Provide the (x, y) coordinate of the cell's center where the given text is located.  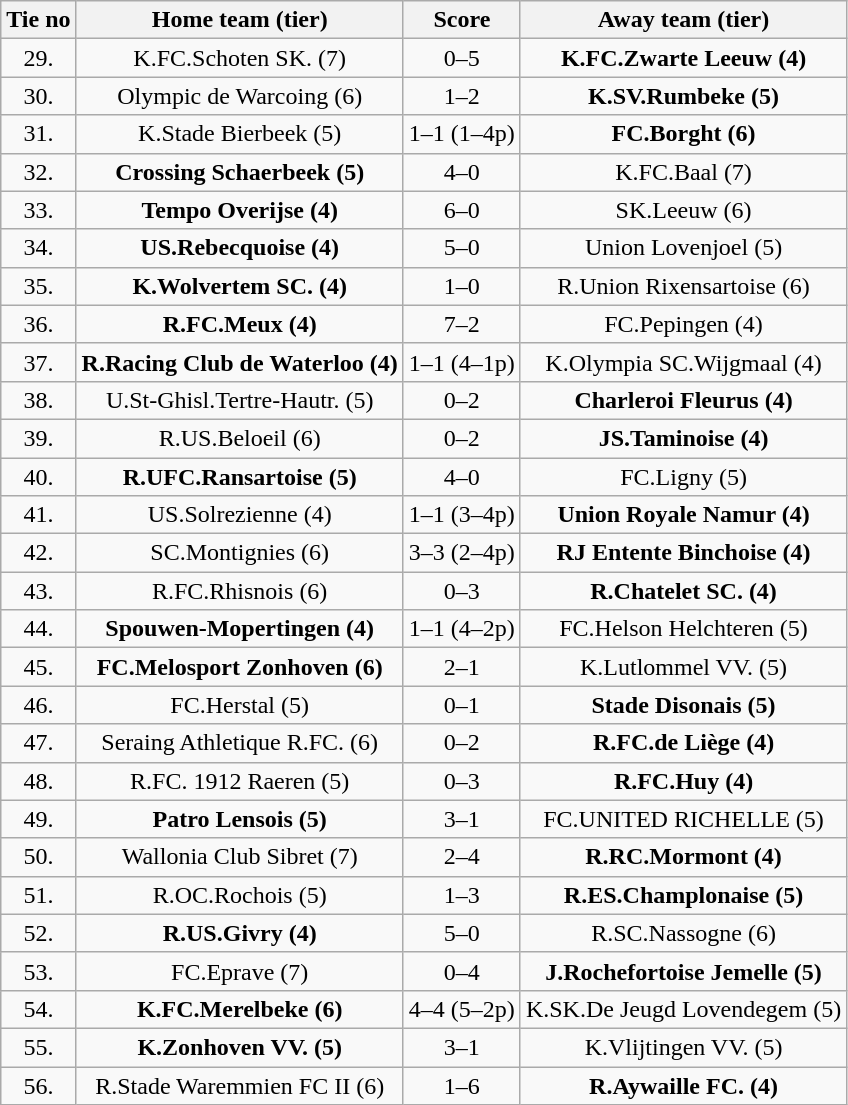
36. (38, 324)
Tempo Overijse (4) (240, 210)
Spouwen-Mopertingen (4) (240, 629)
SK.Leeuw (6) (683, 210)
K.SV.Rumbeke (5) (683, 96)
FC.Eprave (7) (240, 971)
R.FC.Rhisnois (6) (240, 591)
50. (38, 857)
FC.Pepingen (4) (683, 324)
48. (38, 781)
35. (38, 286)
3–3 (2–4p) (462, 553)
0–5 (462, 58)
38. (38, 400)
51. (38, 895)
31. (38, 134)
1–1 (4–2p) (462, 629)
K.Olympia SC.Wijgmaal (4) (683, 362)
R.RC.Mormont (4) (683, 857)
Seraing Athletique R.FC. (6) (240, 743)
47. (38, 743)
R.FC. 1912 Raeren (5) (240, 781)
SC.Montignies (6) (240, 553)
1–6 (462, 1085)
R.UFC.Ransartoise (5) (240, 477)
54. (38, 1009)
R.SC.Nassogne (6) (683, 933)
K.Lutlommel VV. (5) (683, 667)
Stade Disonais (5) (683, 705)
4–4 (5–2p) (462, 1009)
32. (38, 172)
U.St-Ghisl.Tertre-Hautr. (5) (240, 400)
K.FC.Merelbeke (6) (240, 1009)
FC.UNITED RICHELLE (5) (683, 819)
R.FC.Huy (4) (683, 781)
Wallonia Club Sibret (7) (240, 857)
1–1 (4–1p) (462, 362)
30. (38, 96)
1–0 (462, 286)
K.Vlijtingen VV. (5) (683, 1047)
Home team (tier) (240, 20)
37. (38, 362)
55. (38, 1047)
RJ Entente Binchoise (4) (683, 553)
Patro Lensois (5) (240, 819)
FC.Ligny (5) (683, 477)
R.Chatelet SC. (4) (683, 591)
49. (38, 819)
Score (462, 20)
34. (38, 248)
52. (38, 933)
45. (38, 667)
FC.Melosport Zonhoven (6) (240, 667)
FC.Helson Helchteren (5) (683, 629)
6–0 (462, 210)
41. (38, 515)
R.Stade Waremmien FC II (6) (240, 1085)
K.FC.Zwarte Leeuw (4) (683, 58)
1–1 (3–4p) (462, 515)
FC.Herstal (5) (240, 705)
K.FC.Schoten SK. (7) (240, 58)
1–1 (1–4p) (462, 134)
1–3 (462, 895)
0–1 (462, 705)
2–1 (462, 667)
53. (38, 971)
33. (38, 210)
44. (38, 629)
Olympic de Warcoing (6) (240, 96)
R.US.Beloeil (6) (240, 438)
43. (38, 591)
Tie no (38, 20)
R.US.Givry (4) (240, 933)
7–2 (462, 324)
Charleroi Fleurus (4) (683, 400)
0–4 (462, 971)
40. (38, 477)
46. (38, 705)
Crossing Schaerbeek (5) (240, 172)
29. (38, 58)
R.ES.Champlonaise (5) (683, 895)
US.Rebecquoise (4) (240, 248)
FC.Borght (6) (683, 134)
JS.Taminoise (4) (683, 438)
R.OC.Rochois (5) (240, 895)
1–2 (462, 96)
K.FC.Baal (7) (683, 172)
R.FC.de Liège (4) (683, 743)
R.Aywaille FC. (4) (683, 1085)
39. (38, 438)
Union Lovenjoel (5) (683, 248)
K.Wolvertem SC. (4) (240, 286)
56. (38, 1085)
42. (38, 553)
US.Solrezienne (4) (240, 515)
K.SK.De Jeugd Lovendegem (5) (683, 1009)
R.Racing Club de Waterloo (4) (240, 362)
R.FC.Meux (4) (240, 324)
K.Stade Bierbeek (5) (240, 134)
K.Zonhoven VV. (5) (240, 1047)
2–4 (462, 857)
Union Royale Namur (4) (683, 515)
J.Rochefortoise Jemelle (5) (683, 971)
R.Union Rixensartoise (6) (683, 286)
Away team (tier) (683, 20)
